Extract the [x, y] coordinate from the center of the cell holding the provided text.  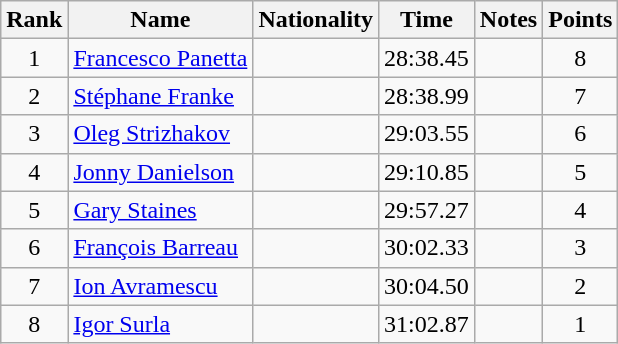
Igor Surla [160, 324]
Rank [34, 20]
François Barreau [160, 248]
29:57.27 [427, 210]
Oleg Strizhakov [160, 134]
Jonny Danielson [160, 172]
Ion Avramescu [160, 286]
29:10.85 [427, 172]
Name [160, 20]
Nationality [316, 20]
30:04.50 [427, 286]
Points [580, 20]
31:02.87 [427, 324]
28:38.45 [427, 58]
Stéphane Franke [160, 96]
Notes [508, 20]
Time [427, 20]
Francesco Panetta [160, 58]
Gary Staines [160, 210]
30:02.33 [427, 248]
28:38.99 [427, 96]
29:03.55 [427, 134]
